Pinpoint the cell where the given text exists, returning its [X, Y] midpoint coordinate. 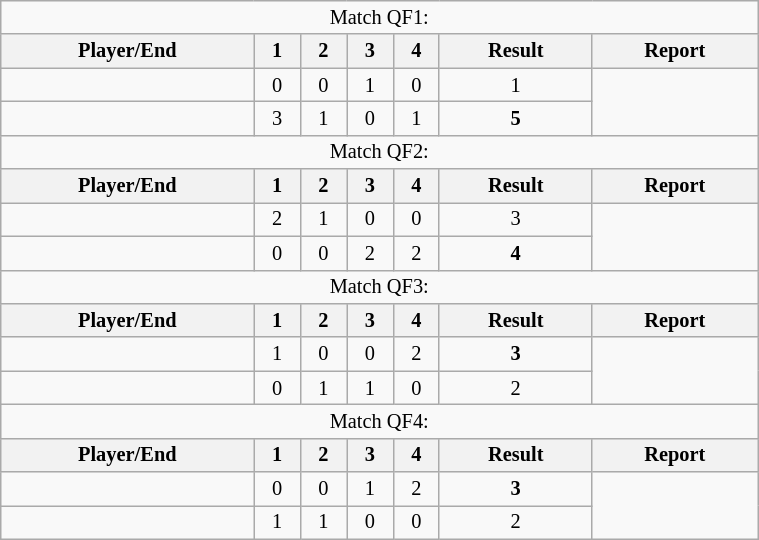
Match QF1: [380, 17]
5 [515, 118]
Match QF4: [380, 421]
Match QF3: [380, 287]
Match QF2: [380, 152]
